Return [X, Y] of the center of cell containing provided text 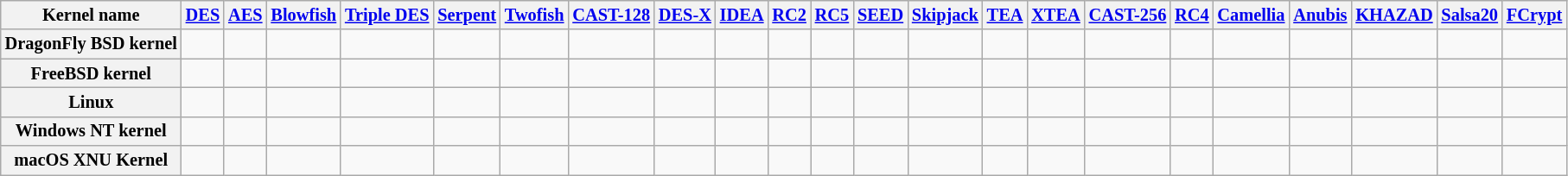
CAST-256 [1128, 15]
FCrypt [1534, 15]
DragonFly BSD kernel [92, 44]
DES [202, 15]
Skipjack [946, 15]
Salsa20 [1469, 15]
Camellia [1252, 15]
Triple DES [387, 15]
RC4 [1191, 15]
SEED [880, 15]
FreeBSD kernel [92, 73]
IDEA [742, 15]
XTEA [1055, 15]
CAST-128 [611, 15]
Kernel name [92, 15]
Linux [92, 102]
Serpent [467, 15]
RC5 [832, 15]
RC2 [788, 15]
Anubis [1320, 15]
Windows NT kernel [92, 131]
AES [245, 15]
KHAZAD [1393, 15]
macOS XNU Kernel [92, 160]
DES-X [685, 15]
Twofish [534, 15]
TEA [1005, 15]
Blowfish [303, 15]
